Detect which cell encompasses the target text, then output its [X, Y] center coordinate. 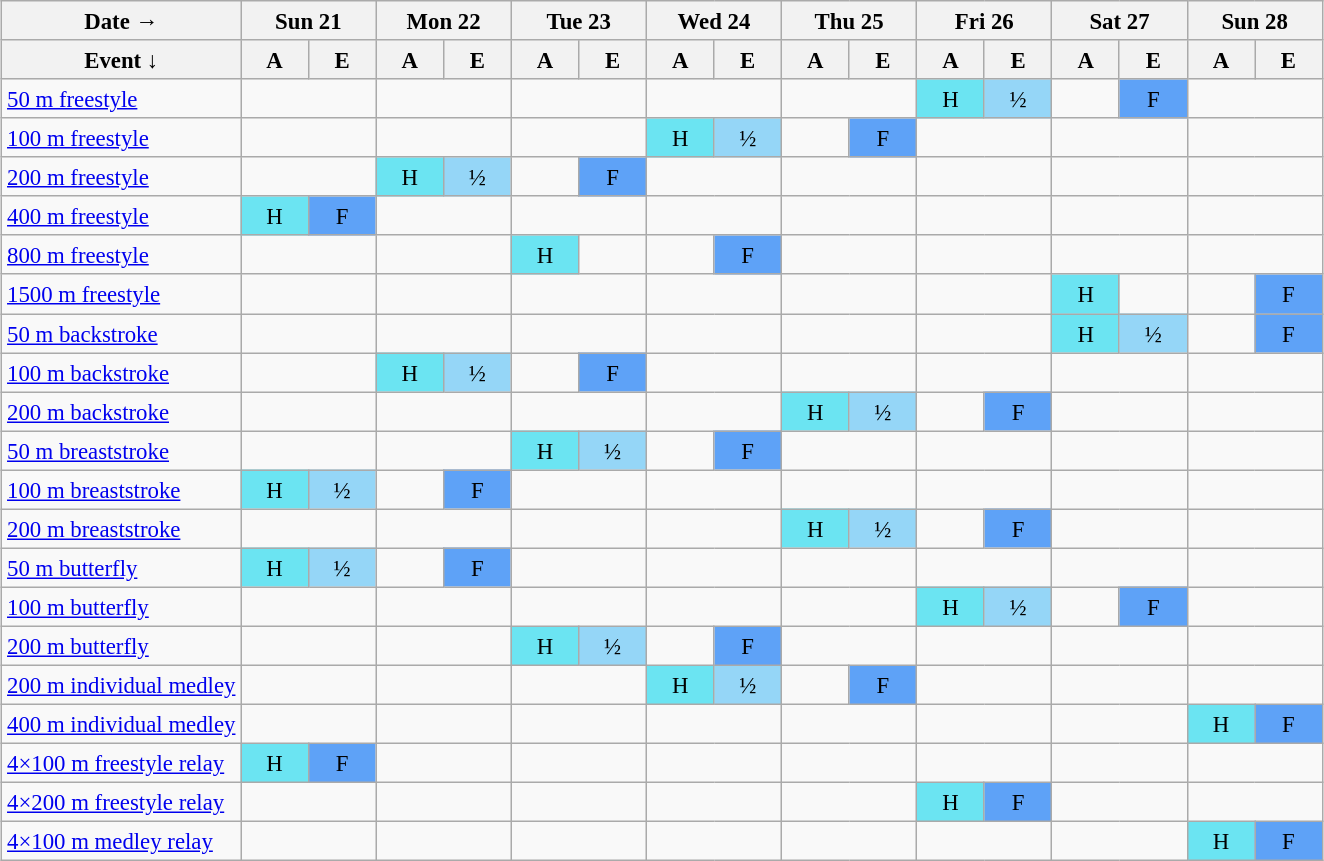
200 m breaststroke [122, 528]
Sun 21 [308, 20]
200 m backstroke [122, 412]
100 m butterfly [122, 606]
200 m freestyle [122, 176]
100 m breaststroke [122, 490]
Fri 26 [984, 20]
50 m breaststroke [122, 450]
50 m butterfly [122, 568]
4×200 m freestyle relay [122, 802]
400 m individual medley [122, 724]
4×100 m medley relay [122, 842]
Date → [122, 20]
Wed 24 [714, 20]
Mon 22 [444, 20]
400 m freestyle [122, 216]
Sat 27 [1120, 20]
Sun 28 [1254, 20]
50 m freestyle [122, 98]
Event ↓ [122, 60]
1500 m freestyle [122, 294]
100 m backstroke [122, 372]
50 m backstroke [122, 334]
200 m butterfly [122, 646]
200 m individual medley [122, 684]
4×100 m freestyle relay [122, 764]
Tue 23 [578, 20]
800 m freestyle [122, 254]
Thu 25 [850, 20]
100 m freestyle [122, 138]
